Provide the (x, y) coordinate of the cell's center where the given text is located.  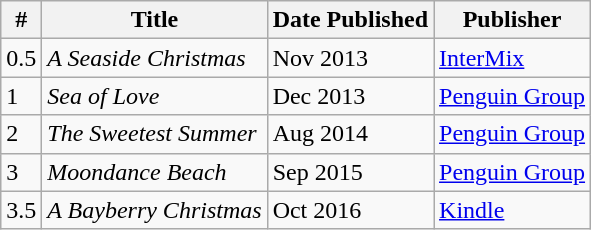
Oct 2016 (350, 210)
The Sweetest Summer (154, 134)
Aug 2014 (350, 134)
0.5 (22, 58)
Dec 2013 (350, 96)
2 (22, 134)
# (22, 20)
Publisher (512, 20)
Sea of Love (154, 96)
Title (154, 20)
Nov 2013 (350, 58)
Date Published (350, 20)
3 (22, 172)
InterMix (512, 58)
1 (22, 96)
Sep 2015 (350, 172)
Moondance Beach (154, 172)
A Seaside Christmas (154, 58)
Kindle (512, 210)
3.5 (22, 210)
A Bayberry Christmas (154, 210)
